Determine the (X, Y) coordinate at the center of the cell enclosing the given text.  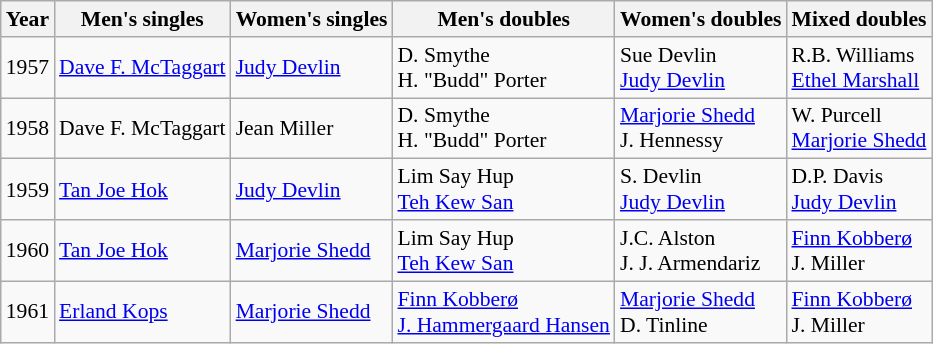
Marjorie Shedd J. Hennessy (700, 128)
Men's doubles (504, 19)
S. Devlin Judy Devlin (700, 190)
1961 (28, 312)
Women's doubles (700, 19)
Year (28, 19)
Jean Miller (312, 128)
1957 (28, 68)
Erland Kops (142, 312)
Mixed doubles (858, 19)
R.B. Williams Ethel Marshall (858, 68)
Women's singles (312, 19)
D.P. Davis Judy Devlin (858, 190)
1960 (28, 250)
J.C. Alston J. J. Armendariz (700, 250)
Sue Devlin Judy Devlin (700, 68)
Finn Kobberø J. Hammergaard Hansen (504, 312)
W. Purcell Marjorie Shedd (858, 128)
1958 (28, 128)
1959 (28, 190)
Marjorie Shedd D. Tinline (700, 312)
Men's singles (142, 19)
